Provide the [x, y] coordinate of the cell's center where the given text is located.  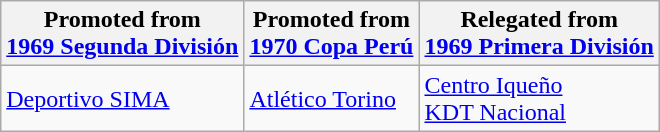
Promoted from1969 Segunda División [122, 34]
Deportivo SIMA [122, 98]
Relegated from1969 Primera División [539, 34]
Promoted from1970 Copa Perú [332, 34]
Atlético Torino [332, 98]
Centro Iqueño KDT Nacional [539, 98]
